Search for the cell housing the specified text and yield its (x, y) center coordinate. 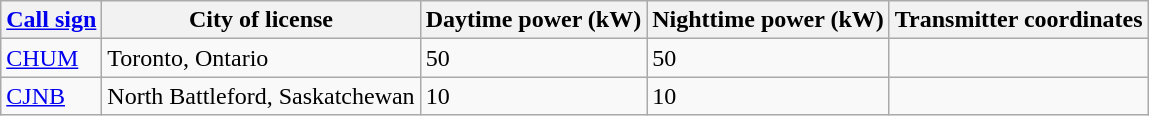
CHUM (52, 58)
City of license (261, 20)
Call sign (52, 20)
CJNB (52, 96)
North Battleford, Saskatchewan (261, 96)
Daytime power (kW) (534, 20)
Toronto, Ontario (261, 58)
Transmitter coordinates (1018, 20)
Nighttime power (kW) (768, 20)
